Find where the given text appears and provide that cell's center as (x, y) coordinate. 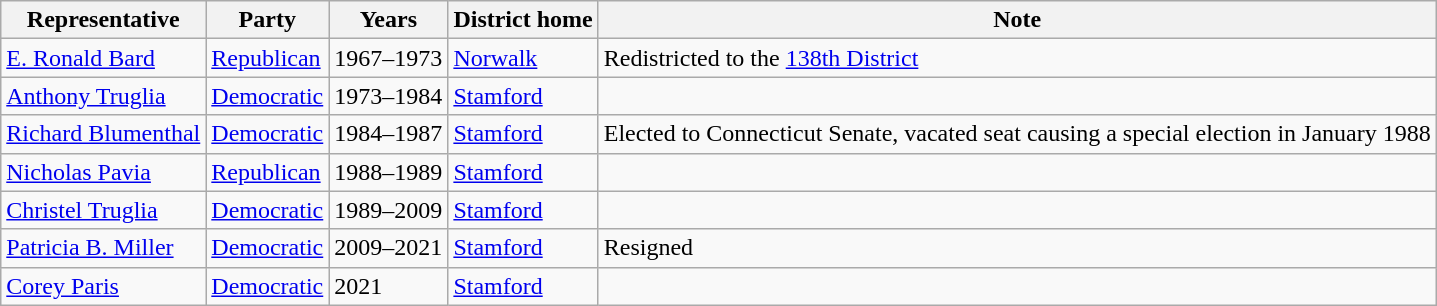
Corey Paris (104, 286)
2021 (388, 286)
Redistricted to the 138th District (1017, 58)
Representative (104, 20)
1989–2009 (388, 210)
1988–1989 (388, 172)
Anthony Truglia (104, 96)
Years (388, 20)
Resigned (1017, 248)
1984–1987 (388, 134)
E. Ronald Bard (104, 58)
Nicholas Pavia (104, 172)
2009–2021 (388, 248)
District home (523, 20)
Note (1017, 20)
Christel Truglia (104, 210)
Norwalk (523, 58)
1967–1973 (388, 58)
Elected to Connecticut Senate, vacated seat causing a special election in January 1988 (1017, 134)
Patricia B. Miller (104, 248)
1973–1984 (388, 96)
Richard Blumenthal (104, 134)
Party (268, 20)
